Search for the cell housing the specified text and yield its (X, Y) center coordinate. 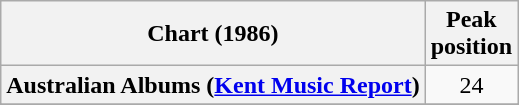
24 (471, 85)
Chart (1986) (213, 34)
Peakposition (471, 34)
Australian Albums (Kent Music Report) (213, 85)
